Locate the cell with the specified text and output its (x, y) center coordinate. 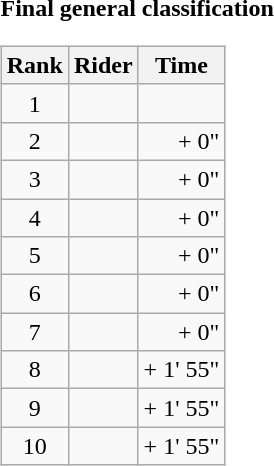
Time (182, 65)
2 (34, 141)
1 (34, 103)
Rider (103, 65)
5 (34, 256)
3 (34, 179)
Rank (34, 65)
9 (34, 408)
10 (34, 446)
8 (34, 370)
6 (34, 294)
7 (34, 332)
4 (34, 217)
